Find where the given text appears and provide that cell's center as (x, y) coordinate. 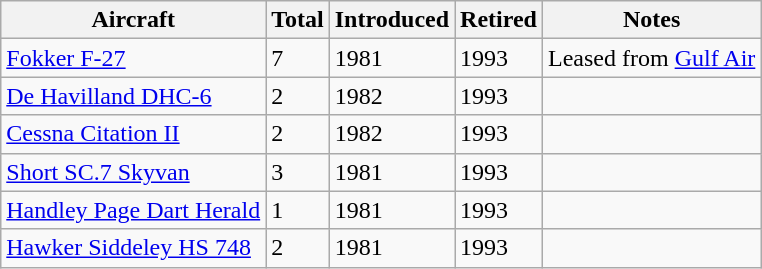
Retired (499, 20)
3 (298, 172)
Introduced (392, 20)
Aircraft (134, 20)
7 (298, 58)
Leased from Gulf Air (652, 58)
Notes (652, 20)
Handley Page Dart Herald (134, 210)
Short SC.7 Skyvan (134, 172)
Total (298, 20)
1 (298, 210)
Hawker Siddeley HS 748 (134, 248)
Cessna Citation II (134, 134)
De Havilland DHC-6 (134, 96)
Fokker F-27 (134, 58)
